Scan for the cell matching the given text and deliver its [x, y] coordinate at center. 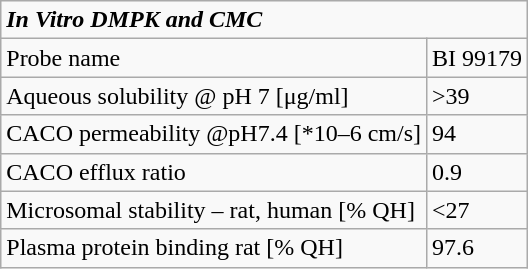
CACO efflux ratio [214, 172]
CACO permeability @pH7.4 [*10–6 cm/s] [214, 134]
BI 99179 [478, 58]
94 [478, 134]
Microsomal stability – rat, human [% QH] [214, 210]
>39 [478, 96]
Plasma protein binding rat [% QH] [214, 248]
0.9 [478, 172]
Probe name [214, 58]
97.6 [478, 248]
Aqueous solubility @ pH 7 [μg/ml] [214, 96]
<27 [478, 210]
In Vitro DMPK and CMC [264, 20]
